For the text-containing cell, return its midpoint in (x, y) coordinate format. 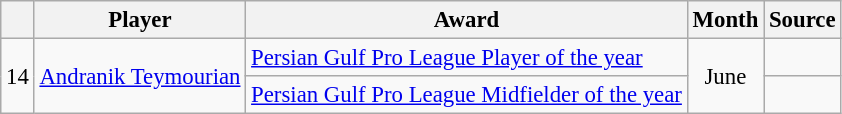
Award (466, 20)
Source (802, 20)
Player (140, 20)
Andranik Teymourian (140, 76)
June (725, 76)
Persian Gulf Pro League Player of the year (466, 58)
14 (18, 76)
Persian Gulf Pro League Midfielder of the year (466, 95)
Month (725, 20)
